From the cell containing the given text, extract its center point as [x, y] coordinate. 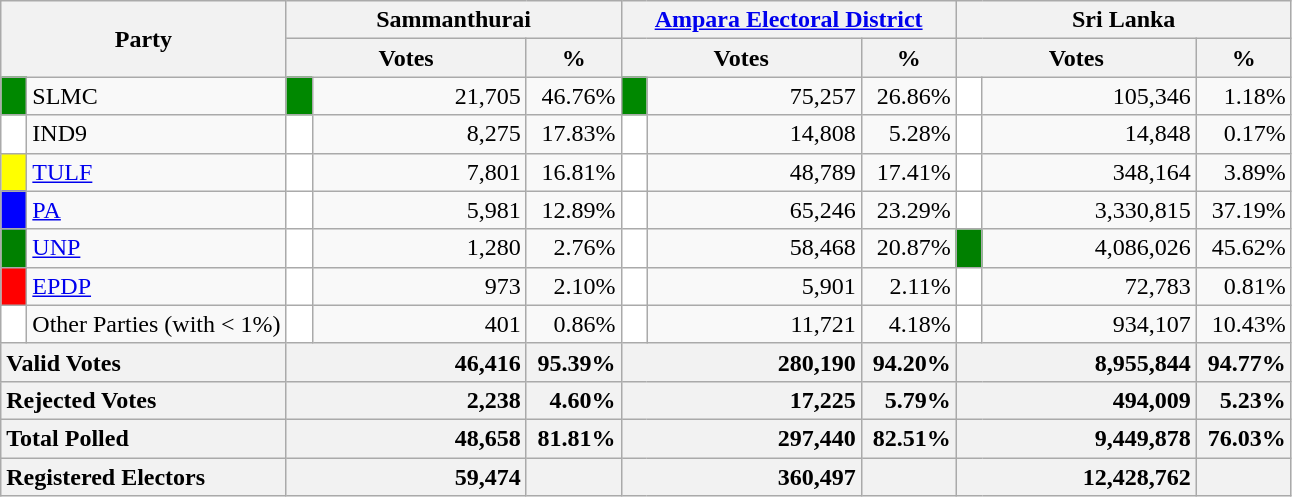
37.19% [1244, 210]
401 [419, 324]
1.18% [1244, 96]
Sri Lanka [1124, 20]
16.81% [574, 172]
14,848 [1089, 134]
17.41% [908, 172]
5.79% [908, 400]
Sammanthurai [454, 20]
10.43% [1244, 324]
23.29% [908, 210]
4.60% [574, 400]
Rejected Votes [144, 400]
360,497 [741, 477]
1,280 [419, 248]
45.62% [1244, 248]
Party [144, 39]
973 [419, 286]
UNP [156, 248]
46,416 [406, 362]
11,721 [754, 324]
0.17% [1244, 134]
14,808 [754, 134]
348,164 [1089, 172]
21,705 [419, 96]
95.39% [574, 362]
5,901 [754, 286]
280,190 [741, 362]
Ampara Electoral District [788, 20]
7,801 [419, 172]
EPDP [156, 286]
5.23% [1244, 400]
12,428,762 [1076, 477]
2,238 [406, 400]
59,474 [406, 477]
494,009 [1076, 400]
82.51% [908, 438]
TULF [156, 172]
4.18% [908, 324]
26.86% [908, 96]
8,275 [419, 134]
4,086,026 [1089, 248]
94.20% [908, 362]
105,346 [1089, 96]
48,658 [406, 438]
65,246 [754, 210]
Other Parties (with < 1%) [156, 324]
2.10% [574, 286]
IND9 [156, 134]
Registered Electors [144, 477]
PA [156, 210]
3,330,815 [1089, 210]
2.11% [908, 286]
58,468 [754, 248]
0.81% [1244, 286]
72,783 [1089, 286]
934,107 [1089, 324]
20.87% [908, 248]
46.76% [574, 96]
8,955,844 [1076, 362]
17,225 [741, 400]
0.86% [574, 324]
297,440 [741, 438]
9,449,878 [1076, 438]
48,789 [754, 172]
81.81% [574, 438]
94.77% [1244, 362]
76.03% [1244, 438]
5,981 [419, 210]
75,257 [754, 96]
3.89% [1244, 172]
2.76% [574, 248]
12.89% [574, 210]
SLMC [156, 96]
5.28% [908, 134]
17.83% [574, 134]
Valid Votes [144, 362]
Total Polled [144, 438]
